For the text-containing cell, return its midpoint in (x, y) coordinate format. 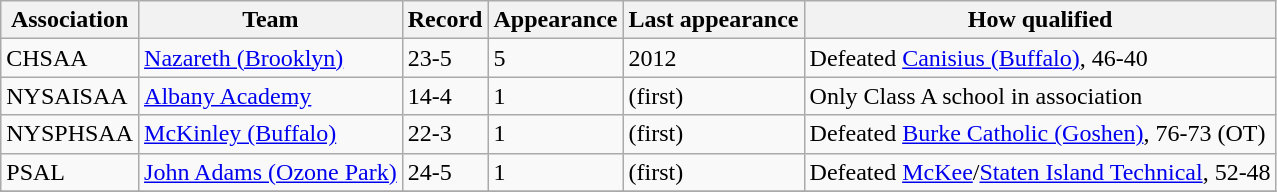
Record (445, 20)
CHSAA (70, 58)
22-3 (445, 134)
Last appearance (714, 20)
Nazareth (Brooklyn) (271, 58)
Only Class A school in association (1040, 96)
Team (271, 20)
2012 (714, 58)
John Adams (Ozone Park) (271, 172)
NYSPHSAA (70, 134)
14-4 (445, 96)
Association (70, 20)
24-5 (445, 172)
23-5 (445, 58)
McKinley (Buffalo) (271, 134)
PSAL (70, 172)
Defeated Burke Catholic (Goshen), 76-73 (OT) (1040, 134)
NYSAISAA (70, 96)
Albany Academy (271, 96)
Defeated McKee/Staten Island Technical, 52-48 (1040, 172)
5 (556, 58)
How qualified (1040, 20)
Appearance (556, 20)
Defeated Canisius (Buffalo), 46-40 (1040, 58)
